Identify which cell holds the provided text, then report its (x, y) central coordinate. 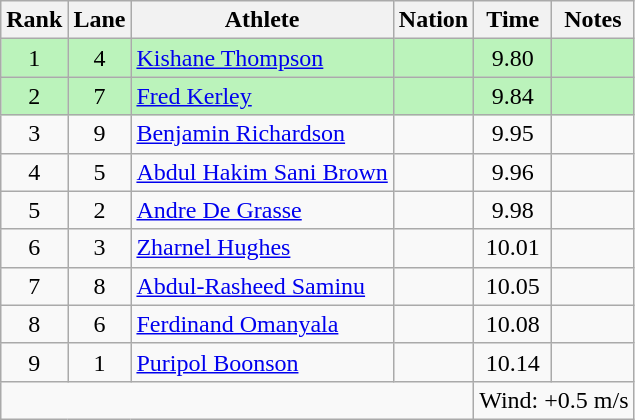
9.80 (513, 58)
Athlete (262, 20)
Notes (593, 20)
9.95 (513, 134)
Time (513, 20)
Abdul Hakim Sani Brown (262, 172)
Ferdinand Omanyala (262, 324)
10.05 (513, 286)
9.84 (513, 96)
10.14 (513, 362)
Rank (34, 20)
Abdul-Rasheed Saminu (262, 286)
Benjamin Richardson (262, 134)
10.08 (513, 324)
9.96 (513, 172)
Kishane Thompson (262, 58)
Zharnel Hughes (262, 248)
10.01 (513, 248)
9.98 (513, 210)
Lane (100, 20)
Andre De Grasse (262, 210)
Puripol Boonson (262, 362)
Fred Kerley (262, 96)
Nation (433, 20)
Wind: +0.5 m/s (554, 400)
